Find where the given text appears and provide that cell's center as (X, Y) coordinate. 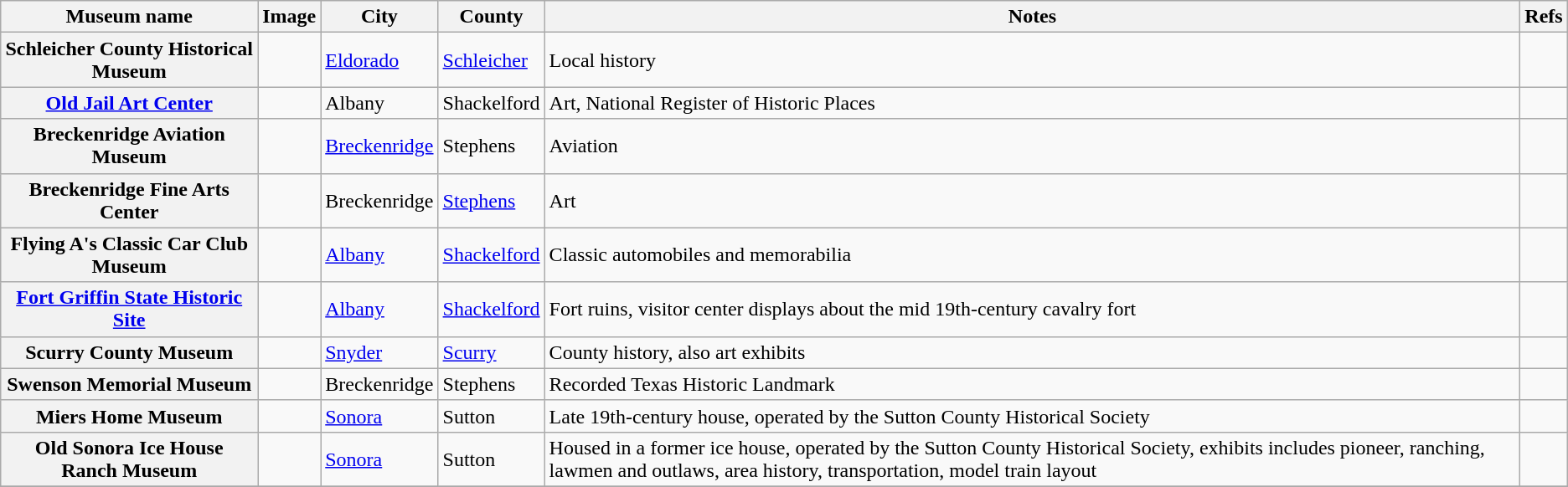
Snyder (379, 352)
Late 19th-century house, operated by the Sutton County Historical Society (1032, 416)
Miers Home Museum (129, 416)
Scurry (491, 352)
Schleicher (491, 60)
Notes (1032, 17)
Breckenridge Aviation Museum (129, 146)
City (379, 17)
Refs (1544, 17)
Flying A's Classic Car Club Museum (129, 254)
Fort ruins, visitor center displays about the mid 19th-century cavalry fort (1032, 310)
Eldorado (379, 60)
Aviation (1032, 146)
Old Jail Art Center (129, 103)
Classic automobiles and memorabilia (1032, 254)
Art (1032, 201)
Schleicher County Historical Museum (129, 60)
Local history (1032, 60)
Scurry County Museum (129, 352)
County (491, 17)
Image (290, 17)
Old Sonora Ice House Ranch Museum (129, 459)
Breckenridge Fine Arts Center (129, 201)
County history, also art exhibits (1032, 352)
Swenson Memorial Museum (129, 384)
Recorded Texas Historic Landmark (1032, 384)
Art, National Register of Historic Places (1032, 103)
Museum name (129, 17)
Fort Griffin State Historic Site (129, 310)
